Locate the cell with the specified text and output its [x, y] center coordinate. 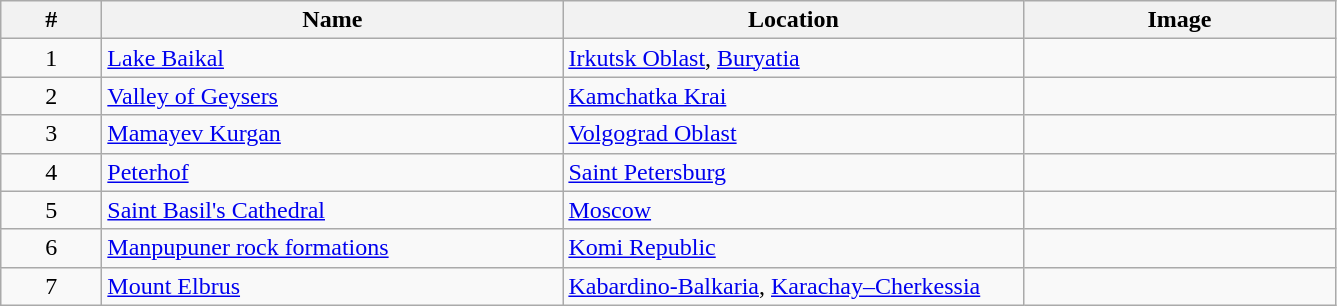
1 [52, 58]
Image [1180, 20]
Mount Elbrus [332, 286]
Mamayev Kurgan [332, 134]
Valley of Geysers [332, 96]
Manpupuner rock formations [332, 248]
6 [52, 248]
3 [52, 134]
2 [52, 96]
Saint Basil's Cathedral [332, 210]
Location [794, 20]
Volgograd Oblast [794, 134]
Name [332, 20]
# [52, 20]
5 [52, 210]
Moscow [794, 210]
Lake Baikal [332, 58]
7 [52, 286]
Kamchatka Krai [794, 96]
4 [52, 172]
Komi Republic [794, 248]
Saint Petersburg [794, 172]
Kabardino-Balkaria, Karachay–Cherkessia [794, 286]
Peterhof [332, 172]
Irkutsk Oblast, Buryatia [794, 58]
